Extract the (x, y) coordinate from the center of the cell holding the provided text.  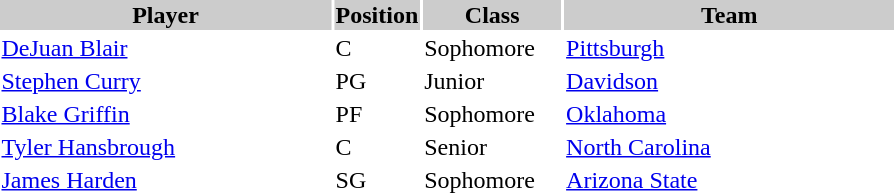
PF (377, 114)
Class (492, 15)
North Carolina (730, 147)
Team (730, 15)
Tyler Hansbrough (166, 147)
Senior (492, 147)
Blake Griffin (166, 114)
Position (377, 15)
Davidson (730, 81)
Player (166, 15)
Stephen Curry (166, 81)
Junior (492, 81)
PG (377, 81)
Pittsburgh (730, 48)
Oklahoma (730, 114)
DeJuan Blair (166, 48)
